Scan for the cell matching the given text and deliver its [X, Y] coordinate at center. 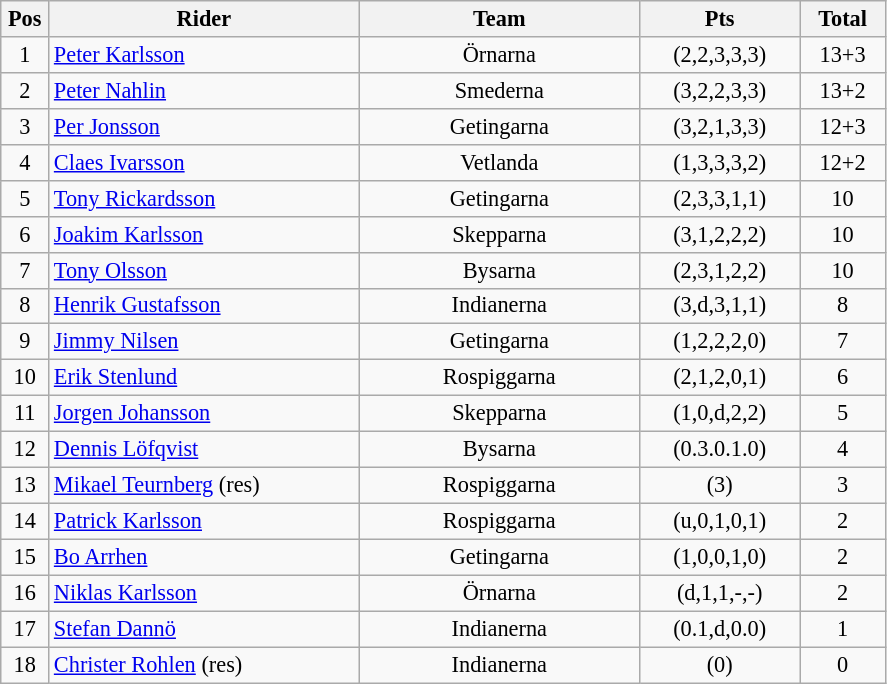
12 [25, 450]
Pos [25, 19]
(3,d,3,1,1) [719, 306]
0 [842, 665]
(1,0,d,2,2) [719, 414]
9 [25, 342]
Pts [719, 19]
14 [25, 521]
Bo Arrhen [204, 557]
(0) [719, 665]
(1,3,3,3,2) [719, 162]
Peter Nahlin [204, 90]
15 [25, 557]
(1,2,2,2,0) [719, 342]
(2,3,3,1,1) [719, 198]
Henrik Gustafsson [204, 306]
11 [25, 414]
Rider [204, 19]
Jorgen Johansson [204, 414]
(2,3,1,2,2) [719, 270]
Team [499, 19]
Tony Olsson [204, 270]
Claes Ivarsson [204, 162]
Erik Stenlund [204, 378]
Patrick Karlsson [204, 521]
Dennis Löfqvist [204, 450]
Joakim Karlsson [204, 234]
Stefan Dannö [204, 629]
(0.1,d,0.0) [719, 629]
13+3 [842, 55]
Smederna [499, 90]
Christer Rohlen (res) [204, 665]
Total [842, 19]
13+2 [842, 90]
(3,2,2,3,3) [719, 90]
(3,2,1,3,3) [719, 126]
Peter Karlsson [204, 55]
Vetlanda [499, 162]
(u,0,1,0,1) [719, 521]
Niklas Karlsson [204, 593]
(0.3.0.1.0) [719, 450]
(2,1,2,0,1) [719, 378]
12+3 [842, 126]
Mikael Teurnberg (res) [204, 485]
Per Jonsson [204, 126]
13 [25, 485]
(3) [719, 485]
18 [25, 665]
Jimmy Nilsen [204, 342]
12+2 [842, 162]
(d,1,1,-,-) [719, 593]
(2,2,3,3,3) [719, 55]
Tony Rickardsson [204, 198]
16 [25, 593]
17 [25, 629]
(3,1,2,2,2) [719, 234]
(1,0,0,1,0) [719, 557]
